Provide the [X, Y] coordinate of the cell's center where the given text is located.  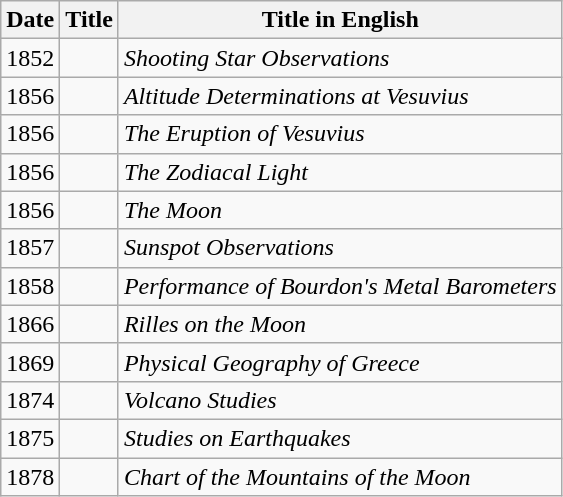
Date [30, 20]
1852 [30, 58]
Sunspot Observations [340, 248]
Altitude Determinations at Vesuvius [340, 96]
Performance of Bourdon's Metal Barometers [340, 286]
Title [90, 20]
1875 [30, 438]
1857 [30, 248]
Physical Geography of Greece [340, 362]
Rilles on the Moon [340, 324]
Volcano Studies [340, 400]
1869 [30, 362]
1866 [30, 324]
The Eruption of Vesuvius [340, 134]
Studies on Earthquakes [340, 438]
The Moon [340, 210]
1874 [30, 400]
1858 [30, 286]
1878 [30, 477]
Shooting Star Observations [340, 58]
Chart of the Mountains of the Moon [340, 477]
The Zodiacal Light [340, 172]
Title in English [340, 20]
